Determine the (X, Y) coordinate at the center of the cell enclosing the given text.  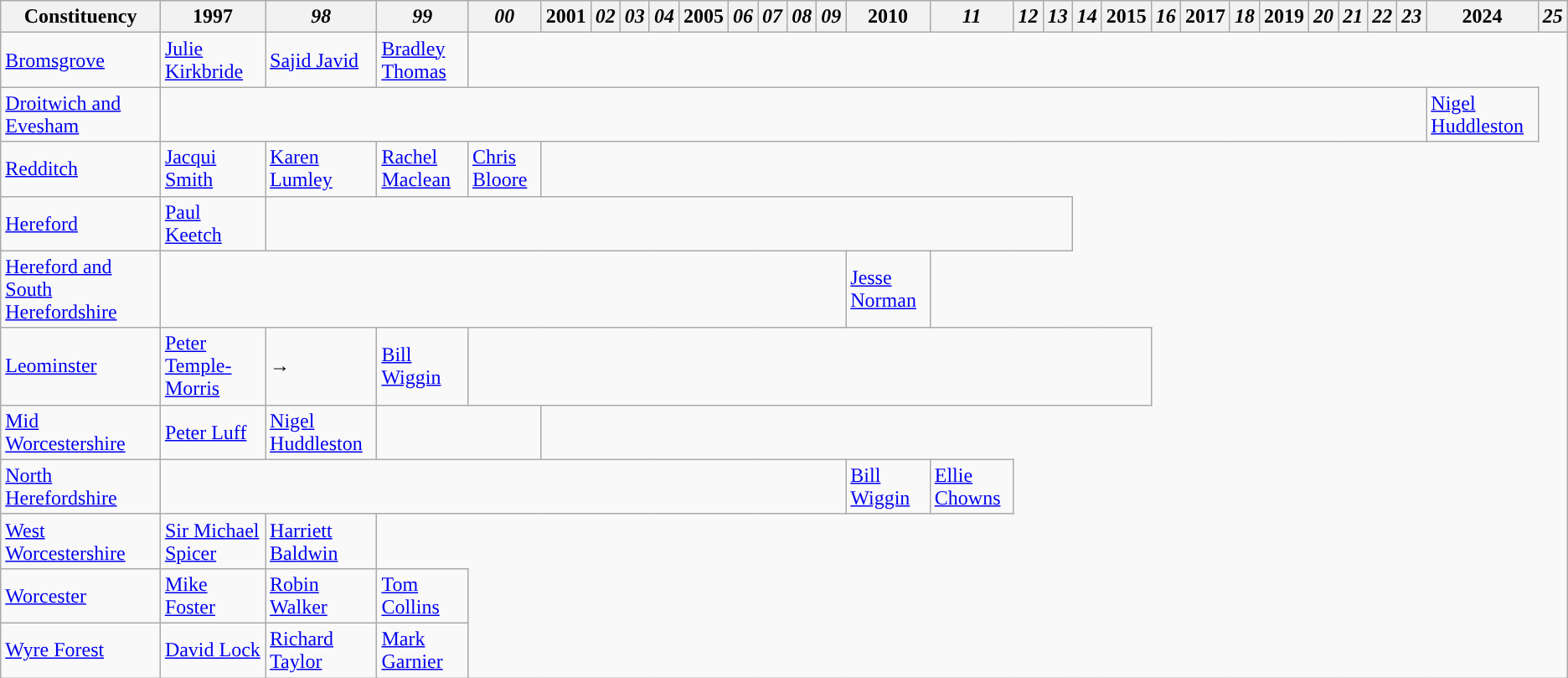
Rachel Maclean (422, 169)
David Lock (213, 650)
18 (1245, 17)
Robin Walker (322, 595)
2001 (566, 17)
West Worcestershire (80, 541)
Peter Temple-Morris (213, 366)
22 (1382, 17)
Bradley Thomas (422, 60)
North Herefordshire (80, 486)
Droitwich and Evesham (80, 114)
Bromsgrove (80, 60)
04 (663, 17)
2024 (1483, 17)
Ellie Chowns (972, 486)
Harriett Baldwin (322, 541)
Leominster (80, 366)
16 (1166, 17)
Mark Garnier (422, 650)
Peter Luff (213, 432)
Mike Foster (213, 595)
2019 (1283, 17)
20 (1323, 17)
03 (635, 17)
2017 (1204, 17)
2015 (1126, 17)
→ (322, 366)
14 (1087, 17)
Wyre Forest (80, 650)
Constituency (80, 17)
Mid Worcestershire (80, 432)
06 (744, 17)
21 (1354, 17)
2010 (888, 17)
99 (422, 17)
02 (605, 17)
Jacqui Smith (213, 169)
Richard Taylor (322, 650)
23 (1412, 17)
Jesse Norman (888, 289)
11 (972, 17)
Chris Bloore (504, 169)
Hereford (80, 223)
Sir Michael Spicer (213, 541)
13 (1057, 17)
00 (504, 17)
Julie Kirkbride (213, 60)
07 (772, 17)
Tom Collins (422, 595)
2005 (704, 17)
25 (1553, 17)
Sajid Javid (322, 60)
09 (831, 17)
08 (802, 17)
Worcester (80, 595)
Karen Lumley (322, 169)
Paul Keetch (213, 223)
1997 (213, 17)
98 (322, 17)
12 (1029, 17)
Redditch (80, 169)
Hereford and South Herefordshire (80, 289)
